Extract the (X, Y) coordinate from the center of the cell holding the provided text.  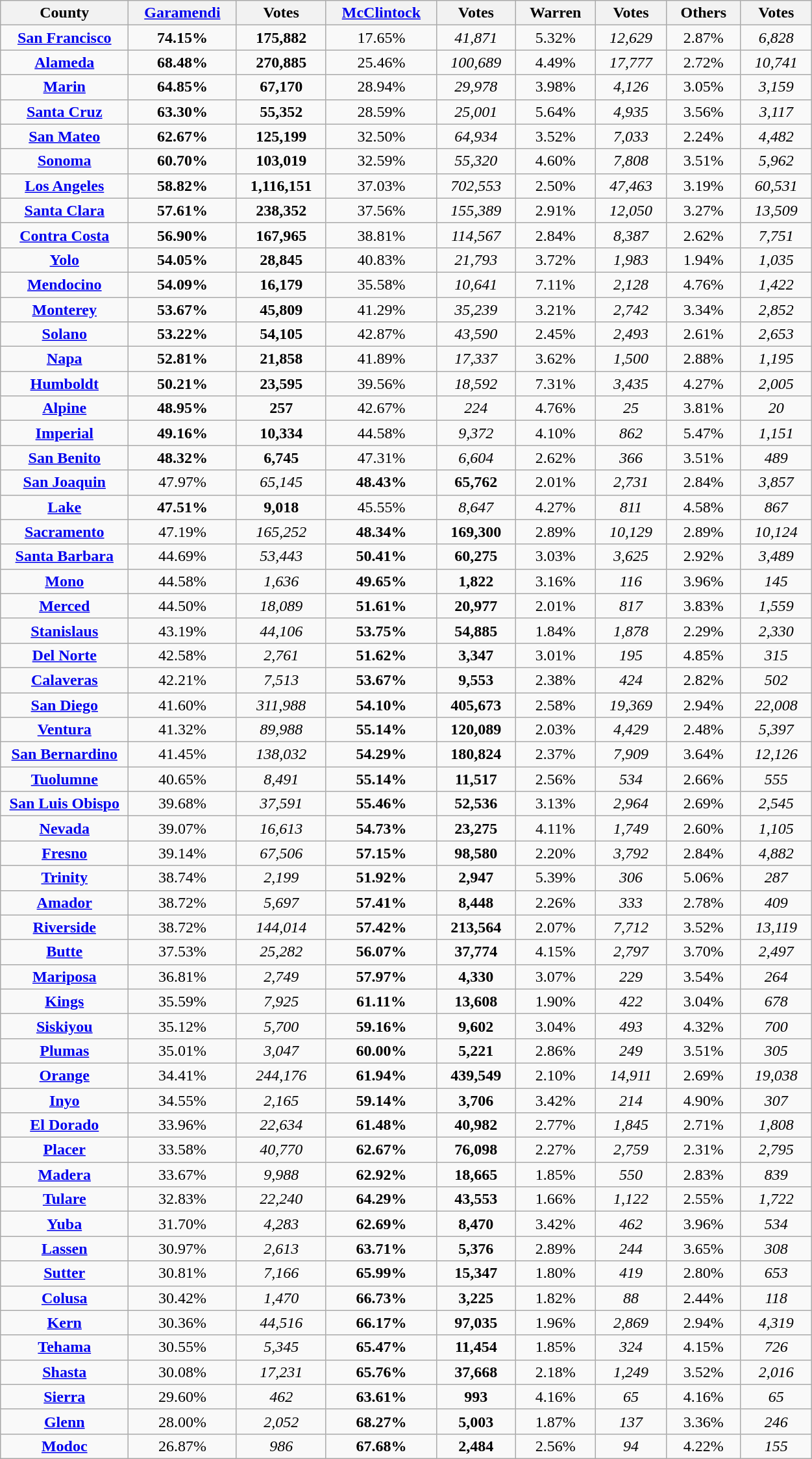
308 (776, 1249)
439,549 (476, 1075)
3.13% (556, 804)
63.30% (182, 112)
8,387 (631, 235)
County (65, 13)
San Benito (65, 458)
48.34% (381, 532)
Lake (65, 507)
35.12% (182, 1026)
195 (631, 655)
2,016 (776, 1372)
1,749 (631, 829)
37.53% (182, 952)
Del Norte (65, 655)
2,005 (776, 384)
2,497 (776, 952)
700 (776, 1026)
2,199 (281, 878)
Alameda (65, 62)
2.38% (556, 680)
17,777 (631, 62)
244,176 (281, 1075)
51.61% (381, 606)
Inyo (65, 1101)
San Joaquin (65, 482)
1.84% (556, 630)
9,018 (281, 507)
32.59% (381, 161)
28.59% (381, 112)
7,925 (281, 1001)
44,106 (281, 630)
1,636 (281, 581)
2,484 (476, 1446)
Sierra (65, 1397)
48.95% (182, 408)
30.36% (182, 1323)
3.83% (704, 606)
Warren (556, 13)
Tulare (65, 1199)
100,689 (476, 62)
68.48% (182, 62)
2,797 (631, 952)
Kings (65, 1001)
2,852 (776, 310)
29,978 (476, 87)
2.18% (556, 1372)
16,613 (281, 829)
6,745 (281, 458)
Merced (65, 606)
60.00% (381, 1051)
2.86% (556, 1051)
1.66% (556, 1199)
4.90% (704, 1101)
324 (631, 1347)
76,098 (476, 1150)
550 (631, 1175)
61.48% (381, 1125)
61.94% (381, 1075)
40,770 (281, 1150)
San Francisco (65, 38)
66.73% (381, 1298)
238,352 (281, 210)
Contra Costa (65, 235)
270,885 (281, 62)
37.56% (381, 210)
817 (631, 606)
2.60% (704, 829)
33.96% (182, 1125)
57.97% (381, 977)
Placer (65, 1150)
39.56% (381, 384)
Mendocino (65, 284)
20 (776, 408)
6,828 (776, 38)
43.19% (182, 630)
25.46% (381, 62)
37.03% (381, 186)
249 (631, 1051)
8,647 (476, 507)
Lassen (65, 1249)
Amador (65, 903)
57.41% (381, 903)
32.50% (381, 136)
3,625 (631, 556)
38.81% (381, 235)
9,553 (476, 680)
Riverside (65, 927)
1.94% (704, 260)
7,033 (631, 136)
18,665 (476, 1175)
Los Angeles (65, 186)
4.10% (556, 433)
2,613 (281, 1249)
47.31% (381, 458)
28,845 (281, 260)
Butte (65, 952)
Siskiyou (65, 1026)
94 (631, 1446)
502 (776, 680)
67.68% (381, 1446)
5.64% (556, 112)
4.11% (556, 829)
7,751 (776, 235)
3,857 (776, 482)
30.08% (182, 1372)
74.15% (182, 38)
35.59% (182, 1001)
18,592 (476, 384)
16,179 (281, 284)
14,911 (631, 1075)
49.65% (381, 581)
7,513 (281, 680)
Trinity (65, 878)
7.31% (556, 384)
8,491 (281, 779)
5.32% (556, 38)
118 (776, 1298)
22,240 (281, 1199)
San Luis Obispo (65, 804)
4,330 (476, 977)
64.85% (182, 87)
Kern (65, 1323)
1,822 (476, 581)
409 (776, 903)
Colusa (65, 1298)
Fresno (65, 853)
23,595 (281, 384)
224 (476, 408)
9,372 (476, 433)
3.01% (556, 655)
32.83% (182, 1199)
12,629 (631, 38)
1,722 (776, 1199)
97,035 (476, 1323)
40.65% (182, 779)
3.81% (704, 408)
2.87% (704, 38)
12,126 (776, 754)
3.19% (704, 186)
1,808 (776, 1125)
3.07% (556, 977)
3,706 (476, 1101)
37,668 (476, 1372)
366 (631, 458)
862 (631, 433)
89,988 (281, 730)
678 (776, 1001)
489 (776, 458)
22,634 (281, 1125)
Yuba (65, 1224)
48.43% (381, 482)
306 (631, 878)
19,038 (776, 1075)
2.07% (556, 927)
2.80% (704, 1273)
Orange (65, 1075)
2,128 (631, 284)
4,429 (631, 730)
333 (631, 903)
424 (631, 680)
165,252 (281, 532)
214 (631, 1101)
2.24% (704, 136)
145 (776, 581)
Ventura (65, 730)
4,882 (776, 853)
2,964 (631, 804)
811 (631, 507)
10,334 (281, 433)
2,742 (631, 310)
35.01% (182, 1051)
4,283 (281, 1224)
2.03% (556, 730)
Imperial (65, 433)
10,641 (476, 284)
3.98% (556, 87)
2,731 (631, 482)
30.55% (182, 1347)
47.19% (182, 532)
167,965 (281, 235)
5.06% (704, 878)
22,008 (776, 705)
4.85% (704, 655)
30.42% (182, 1298)
25,001 (476, 112)
37,774 (476, 952)
125,199 (281, 136)
5,962 (776, 161)
3.62% (556, 359)
17,231 (281, 1372)
34.41% (182, 1075)
35,239 (476, 310)
1,422 (776, 284)
59.14% (381, 1101)
3.16% (556, 581)
Modoc (65, 1446)
45,809 (281, 310)
Santa Barbara (65, 556)
39.68% (182, 804)
53,443 (281, 556)
60.70% (182, 161)
839 (776, 1175)
2.82% (704, 680)
88 (631, 1298)
49.16% (182, 433)
21,793 (476, 260)
3,489 (776, 556)
244 (631, 1249)
51.62% (381, 655)
Marin (65, 87)
57.61% (182, 210)
4,319 (776, 1323)
3,117 (776, 112)
264 (776, 977)
El Dorado (65, 1125)
2.71% (704, 1125)
1,195 (776, 359)
137 (631, 1421)
66.17% (381, 1323)
2.83% (704, 1175)
2.92% (704, 556)
54.29% (381, 754)
San Diego (65, 705)
41.60% (182, 705)
40,982 (476, 1125)
20,977 (476, 606)
2.88% (704, 359)
1,559 (776, 606)
64,934 (476, 136)
1,249 (631, 1372)
13,608 (476, 1001)
2,165 (281, 1101)
8,470 (476, 1224)
4,482 (776, 136)
Monterey (65, 310)
1,151 (776, 433)
67,170 (281, 87)
257 (281, 408)
3.72% (556, 260)
42.87% (381, 334)
1.82% (556, 1298)
422 (631, 1001)
43,553 (476, 1199)
62.92% (381, 1175)
13,509 (776, 210)
155,389 (476, 210)
116 (631, 581)
63.61% (381, 1397)
34.55% (182, 1101)
555 (776, 779)
5.39% (556, 878)
1,500 (631, 359)
55.46% (381, 804)
4,126 (631, 87)
56.07% (381, 952)
405,673 (476, 705)
213,564 (476, 927)
12,050 (631, 210)
7,712 (631, 927)
44.69% (182, 556)
36.81% (182, 977)
21,858 (281, 359)
2.45% (556, 334)
28.94% (381, 87)
2.91% (556, 210)
2,545 (776, 804)
39.14% (182, 853)
50.21% (182, 384)
5,221 (476, 1051)
3.03% (556, 556)
2,761 (281, 655)
Nevada (65, 829)
2.20% (556, 853)
65,145 (281, 482)
53.22% (182, 334)
47.51% (182, 507)
311,988 (281, 705)
726 (776, 1347)
287 (776, 878)
1,105 (776, 829)
55,352 (281, 112)
1,122 (631, 1199)
67,506 (281, 853)
9,988 (281, 1175)
60,531 (776, 186)
653 (776, 1273)
4.49% (556, 62)
3,047 (281, 1051)
58.82% (182, 186)
35.58% (381, 284)
2.26% (556, 903)
103,019 (281, 161)
7,808 (631, 161)
San Bernardino (65, 754)
2.78% (704, 903)
993 (476, 1397)
62.69% (381, 1224)
40.83% (381, 260)
18,089 (281, 606)
1,116,151 (281, 186)
41.32% (182, 730)
42.21% (182, 680)
1,878 (631, 630)
33.58% (182, 1150)
120,089 (476, 730)
3,225 (476, 1298)
54.10% (381, 705)
56.90% (182, 235)
29.60% (182, 1397)
2.55% (704, 1199)
52,536 (476, 804)
Plumas (65, 1051)
9,602 (476, 1026)
11,454 (476, 1347)
Tehama (65, 1347)
3.21% (556, 310)
1,035 (776, 260)
52.81% (182, 359)
63.71% (381, 1249)
45.55% (381, 507)
17,337 (476, 359)
2.66% (704, 779)
51.92% (381, 878)
19,369 (631, 705)
2.44% (704, 1298)
37,591 (281, 804)
986 (281, 1446)
144,014 (281, 927)
Shasta (65, 1372)
57.15% (381, 853)
11,517 (476, 779)
3,792 (631, 853)
54.73% (381, 829)
2.27% (556, 1150)
3,435 (631, 384)
Others (704, 13)
2.50% (556, 186)
Madera (65, 1175)
1.96% (556, 1323)
Glenn (65, 1421)
17.65% (381, 38)
1.90% (556, 1001)
Santa Clara (65, 210)
2,869 (631, 1323)
61.11% (381, 1001)
702,553 (476, 186)
246 (776, 1421)
41.45% (182, 754)
5,397 (776, 730)
419 (631, 1273)
26.87% (182, 1446)
315 (776, 655)
229 (631, 977)
2,759 (631, 1150)
50.41% (381, 556)
2,330 (776, 630)
5,700 (281, 1026)
15,347 (476, 1273)
Yolo (65, 260)
39.07% (182, 829)
4,935 (631, 112)
10,124 (776, 532)
65.99% (381, 1273)
68.27% (381, 1421)
10,129 (631, 532)
2.37% (556, 754)
1,845 (631, 1125)
1.87% (556, 1421)
2.72% (704, 62)
41.29% (381, 310)
3.64% (704, 754)
2,795 (776, 1150)
155 (776, 1446)
65.47% (381, 1347)
Stanislaus (65, 630)
307 (776, 1101)
98,580 (476, 853)
42.67% (381, 408)
4.60% (556, 161)
175,882 (281, 38)
138,032 (281, 754)
31.70% (182, 1224)
3,159 (776, 87)
2,653 (776, 334)
5.47% (704, 433)
180,824 (476, 754)
Mono (65, 581)
2,749 (281, 977)
38.74% (182, 878)
5,345 (281, 1347)
59.16% (381, 1026)
3.65% (704, 1249)
43,590 (476, 334)
Solano (65, 334)
3.54% (704, 977)
47.97% (182, 482)
7,166 (281, 1273)
54,105 (281, 334)
30.97% (182, 1249)
305 (776, 1051)
Mariposa (65, 977)
25,282 (281, 952)
7,909 (631, 754)
493 (631, 1026)
Calaveras (65, 680)
1.80% (556, 1273)
33.67% (182, 1175)
54.09% (182, 284)
2.58% (556, 705)
169,300 (476, 532)
54,885 (476, 630)
3.34% (704, 310)
2,493 (631, 334)
2.61% (704, 334)
5,697 (281, 903)
Alpine (65, 408)
Sutter (65, 1273)
23,275 (476, 829)
30.81% (182, 1273)
28.00% (182, 1421)
41.89% (381, 359)
2.77% (556, 1125)
4.32% (704, 1026)
57.42% (381, 927)
55,320 (476, 161)
10,741 (776, 62)
3,347 (476, 655)
1,983 (631, 260)
5,376 (476, 1249)
6,604 (476, 458)
3.05% (704, 87)
114,567 (476, 235)
42.58% (182, 655)
2.48% (704, 730)
Tuolumne (65, 779)
Santa Cruz (65, 112)
47,463 (631, 186)
3.70% (704, 952)
2,947 (476, 878)
2.29% (704, 630)
4.58% (704, 507)
2.10% (556, 1075)
Sacramento (65, 532)
3.27% (704, 210)
41,871 (476, 38)
53.75% (381, 630)
3.56% (704, 112)
5,003 (476, 1421)
Sonoma (65, 161)
54.05% (182, 260)
65,762 (476, 482)
25 (631, 408)
64.29% (381, 1199)
7.11% (556, 284)
1,470 (281, 1298)
60,275 (476, 556)
2.31% (704, 1150)
867 (776, 507)
65.76% (381, 1372)
44.50% (182, 606)
44,516 (281, 1323)
Humboldt (65, 384)
Garamendi (182, 13)
13,119 (776, 927)
8,448 (476, 903)
Napa (65, 359)
48.32% (182, 458)
2,052 (281, 1421)
4.22% (704, 1446)
San Mateo (65, 136)
3.36% (704, 1421)
McClintock (381, 13)
